Search for the cell housing the specified text and yield its [x, y] center coordinate. 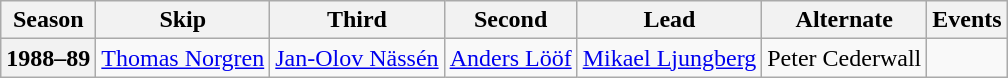
Season [48, 20]
Lead [670, 20]
Anders Lööf [510, 58]
Skip [183, 20]
1988–89 [48, 58]
Thomas Norgren [183, 58]
Peter Cederwall [844, 58]
Second [510, 20]
Jan-Olov Nässén [357, 58]
Alternate [844, 20]
Third [357, 20]
Events [967, 20]
Mikael Ljungberg [670, 58]
